Identify which cell holds the provided text, then report its (x, y) central coordinate. 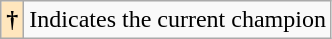
† (12, 20)
Indicates the current champion (178, 20)
